Return the (x, y) coordinate for the center point of the cell that contains the specified text.  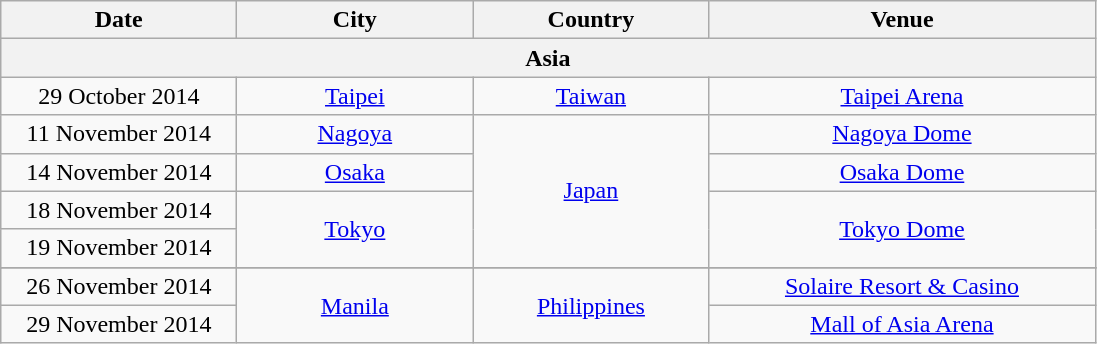
11 November 2014 (119, 134)
Philippines (591, 305)
18 November 2014 (119, 210)
29 November 2014 (119, 324)
Japan (591, 191)
Manila (355, 305)
Tokyo (355, 229)
Osaka (355, 172)
Date (119, 20)
Tokyo Dome (902, 229)
Nagoya (355, 134)
Taipei Arena (902, 96)
Solaire Resort & Casino (902, 286)
19 November 2014 (119, 248)
14 November 2014 (119, 172)
Mall of Asia Arena (902, 324)
Osaka Dome (902, 172)
Asia (548, 58)
City (355, 20)
29 October 2014 (119, 96)
26 November 2014 (119, 286)
Taipei (355, 96)
Venue (902, 20)
Nagoya Dome (902, 134)
Taiwan (591, 96)
Country (591, 20)
